Scan for the cell matching the given text and deliver its [x, y] coordinate at center. 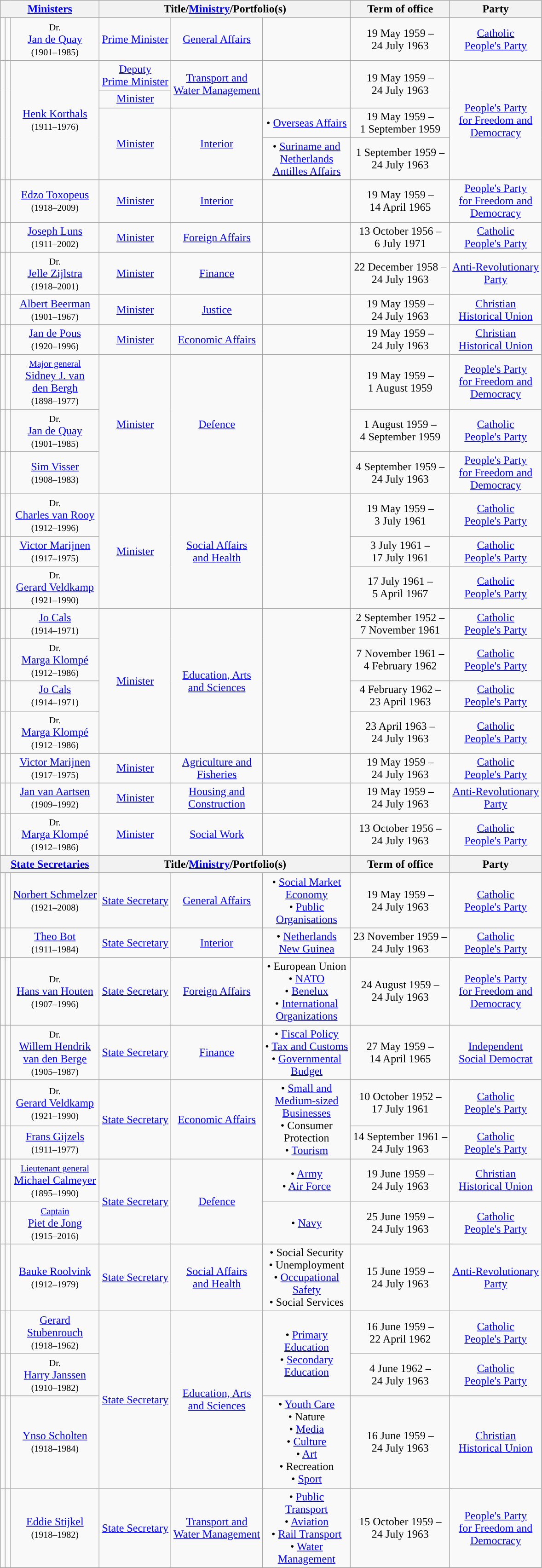
Housing and Construction [217, 798]
23 November 1959 – 24 July 1963 [400, 942]
Henk Korthals (1911–1976) [55, 120]
Independent Social Democrat [496, 1053]
Theo Bot (1911–1984) [55, 942]
• Social Market Economy • Public Organisations [306, 900]
• European Union • NATO • Benelux • International Organizations [306, 991]
10 October 1952 – 17 July 1961 [400, 1103]
Edzo Toxopeus (1918–2009) [55, 201]
Deputy Prime Minister [135, 75]
Gerard Stubenrouch (1918–1962) [55, 1332]
27 May 1959 – 14 April 1965 [400, 1053]
19 May 1959 – 14 April 1965 [400, 201]
• Social Security • Unemployment • Occupational Safety • Social Services [306, 1278]
• Army • Air Force [306, 1181]
Dr. Harry Janssen (1910–1982) [55, 1375]
4 June 1962 – 24 July 1963 [400, 1375]
Sim Visser (1908–1983) [55, 473]
Social Work [217, 834]
25 June 1959 – 24 July 1963 [400, 1223]
• Netherlands New Guinea [306, 942]
13 October 1956 – 6 July 1971 [400, 237]
Dr. Charles van Rooy (1912–1996) [55, 515]
Albert Beerman (1901–1967) [55, 309]
19 May 1959 – 3 July 1961 [400, 515]
15 October 1959 – 24 July 1963 [400, 1528]
Dr. Willem Hendrik van den Berge (1905–1987) [55, 1053]
Ministers [50, 9]
16 June 1959 – 24 July 1963 [400, 1442]
Lieutenant general Michael Calmeyer (1895–1990) [55, 1181]
Norbert Schmelzer (1921–2008) [55, 900]
Jan de Pous (1920–1996) [55, 340]
13 October 1956 – 24 July 1963 [400, 834]
Eddie Stijkel (1918–1982) [55, 1528]
Dr. Hans van Houten (1907–1996) [55, 991]
Prime Minister [135, 39]
• Suriname and Netherlands Antilles Affairs [306, 159]
• Small and Medium-sized Businesses • Consumer Protection • Tourism [306, 1120]
4 February 1962 – 23 April 1963 [400, 696]
16 June 1959 – 22 April 1962 [400, 1332]
17 July 1961 – 5 April 1967 [400, 588]
• Navy [306, 1223]
• Youth Care • Nature • Media • Culture • Art • Recreation • Sport [306, 1442]
• Overseas Affairs [306, 122]
Frans Gijzels (1911–1977) [55, 1143]
Jan van Aartsen (1909–1992) [55, 798]
15 June 1959 – 24 July 1963 [400, 1278]
2 September 1952 – 7 November 1961 [400, 624]
19 May 1959 – 1 September 1959 [400, 122]
• Public Transport • Aviation • Rail Transport • Water Management [306, 1528]
Dr. Jelle Zijlstra (1918–2001) [55, 273]
1 August 1959 – 4 September 1959 [400, 431]
19 May 1959 – 1 August 1959 [400, 382]
Major general Sidney J. van den Bergh (1898–1977) [55, 382]
Ynso Scholten (1918–1984) [55, 1442]
22 December 1958 – 24 July 1963 [400, 273]
Justice [217, 309]
1 September 1959 – 24 July 1963 [400, 159]
Joseph Luns (1911–2002) [55, 237]
Agriculture and Fisheries [217, 768]
14 September 1961 – 24 July 1963 [400, 1143]
• Fiscal Policy • Tax and Customs • Governmental Budget [306, 1053]
Bauke Roolvink (1912–1979) [55, 1278]
Captain Piet de Jong (1915–2016) [55, 1223]
4 September 1959 – 24 July 1963 [400, 473]
State Secretaries [50, 864]
3 July 1961 – 17 July 1961 [400, 551]
19 June 1959 – 24 July 1963 [400, 1181]
• Primary Education • Secondary Education [306, 1354]
24 August 1959 – 24 July 1963 [400, 991]
7 November 1961 – 4 February 1962 [400, 660]
23 April 1963 – 24 July 1963 [400, 732]
